Output the [X, Y] coordinate of the center of the cell containing the given text.  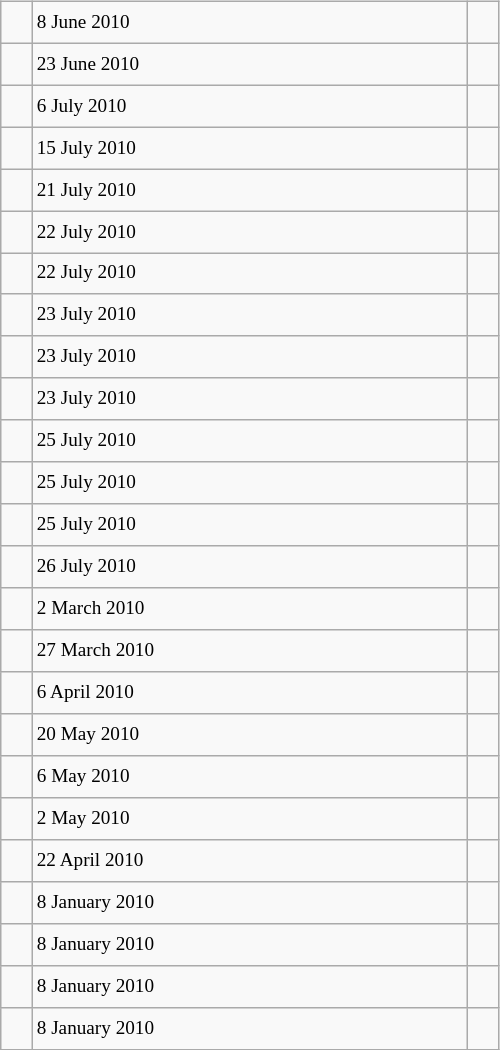
23 June 2010 [250, 64]
15 July 2010 [250, 148]
2 March 2010 [250, 609]
2 May 2010 [250, 819]
8 June 2010 [250, 22]
20 May 2010 [250, 735]
6 May 2010 [250, 777]
6 April 2010 [250, 693]
22 April 2010 [250, 861]
21 July 2010 [250, 190]
27 March 2010 [250, 651]
6 July 2010 [250, 106]
26 July 2010 [250, 567]
